Detect which cell encompasses the target text, then output its (X, Y) center coordinate. 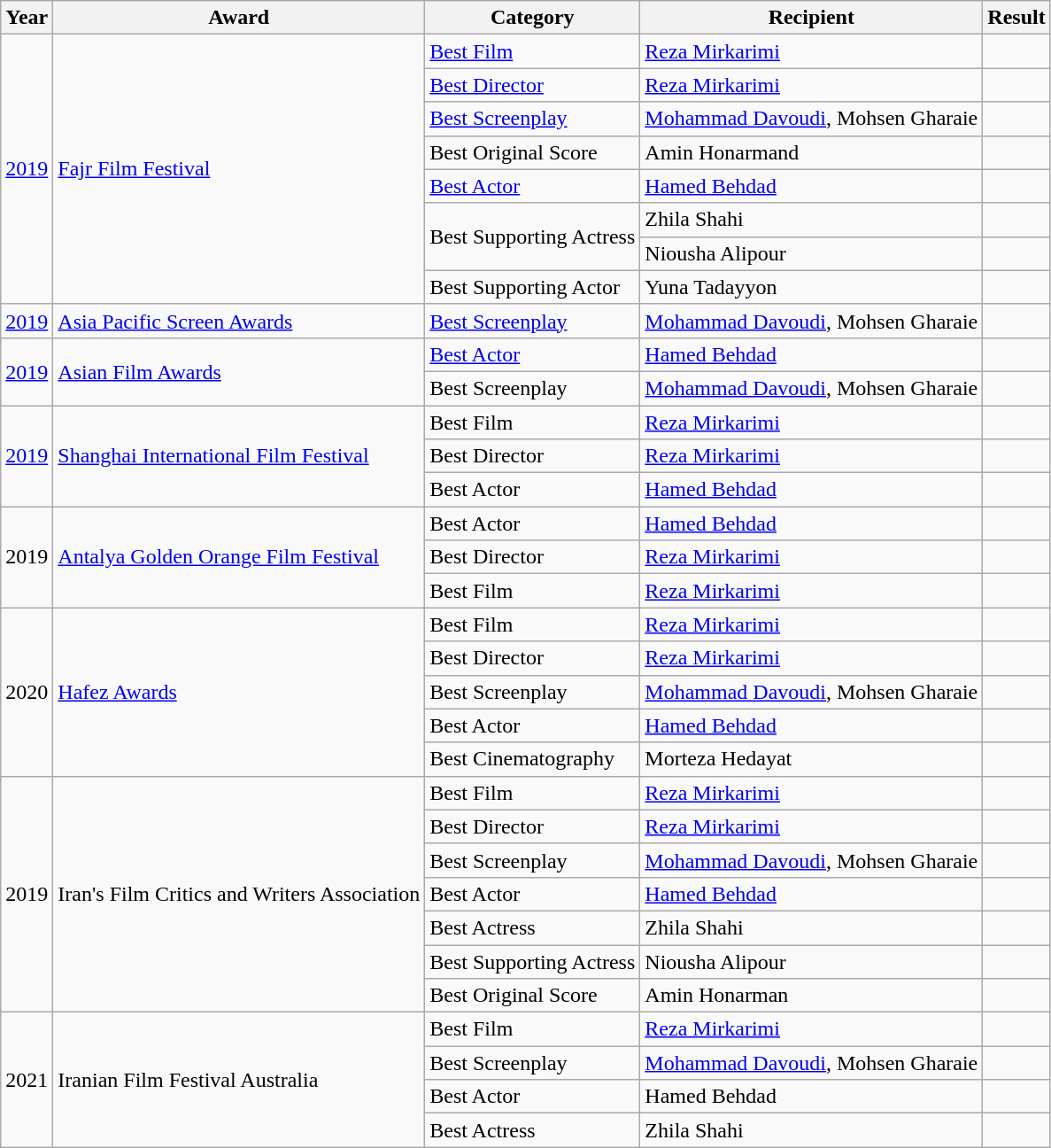
Amin Honarmand (811, 152)
2021 (27, 1080)
Iran's Film Critics and Writers Association (239, 894)
2020 (27, 692)
Award (239, 18)
Morteza Hedayat (811, 759)
Fajr Film Festival (239, 169)
Best Supporting Actor (533, 287)
Asia Pacific Screen Awards (239, 321)
Year (27, 18)
Recipient (811, 18)
Hafez Awards (239, 692)
Shanghai International Film Festival (239, 456)
Asian Film Awards (239, 371)
Antalya Golden Orange Film Festival (239, 557)
Best Cinematography (533, 759)
Iranian Film Festival Australia (239, 1080)
Amin Honarman (811, 996)
Yuna Tadayyon (811, 287)
Category (533, 18)
Result (1016, 18)
